Detect which cell encompasses the target text, then output its [X, Y] center coordinate. 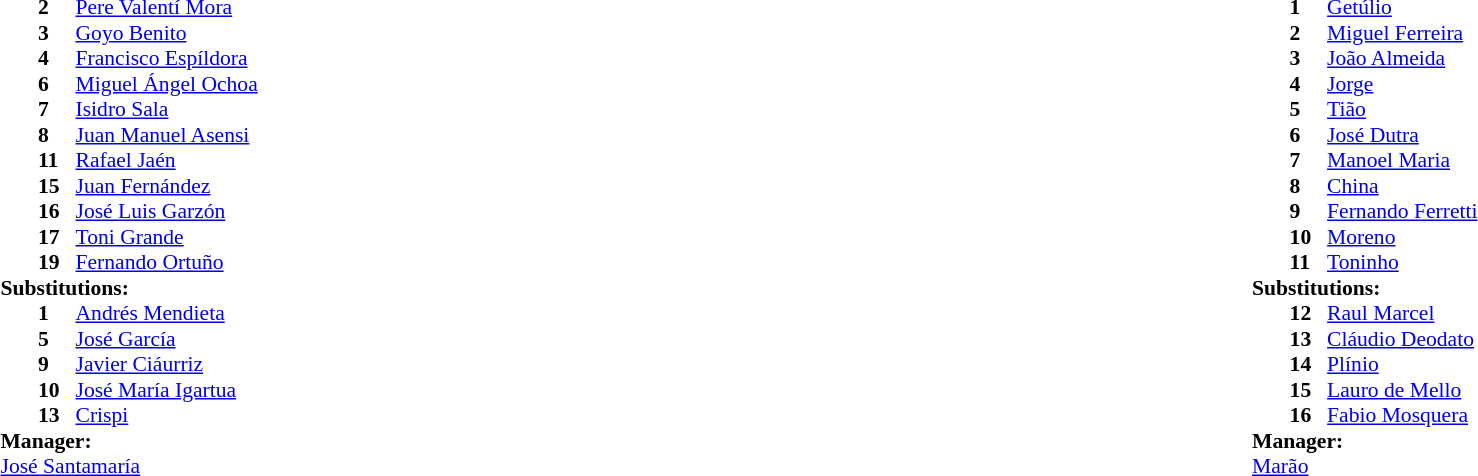
Juan Manuel Asensi [167, 135]
Raul Marcel [1402, 313]
Fernando Ortuño [167, 263]
Andrés Mendieta [167, 313]
Isidro Sala [167, 109]
12 [1309, 313]
Miguel Ángel Ochoa [167, 84]
Manoel Maria [1402, 161]
Francisco Espíldora [167, 59]
Lauro de Mello [1402, 390]
Plínio [1402, 365]
Fernando Ferretti [1402, 211]
19 [57, 263]
Toninho [1402, 263]
Moreno [1402, 237]
Tião [1402, 109]
José María Igartua [167, 390]
Cláudio Deodato [1402, 339]
José Dutra [1402, 135]
Javier Ciáurriz [167, 365]
Juan Fernández [167, 186]
Rafael Jaén [167, 161]
Fabio Mosquera [1402, 415]
Jorge [1402, 84]
João Almeida [1402, 59]
Crispi [167, 415]
17 [57, 237]
1 [57, 313]
Miguel Ferreira [1402, 33]
Toni Grande [167, 237]
José García [167, 339]
14 [1309, 365]
José Luis Garzón [167, 211]
Goyo Benito [167, 33]
China [1402, 186]
2 [1309, 33]
